Capture the cell that displays the provided text and extract its [X, Y] central coordinate. 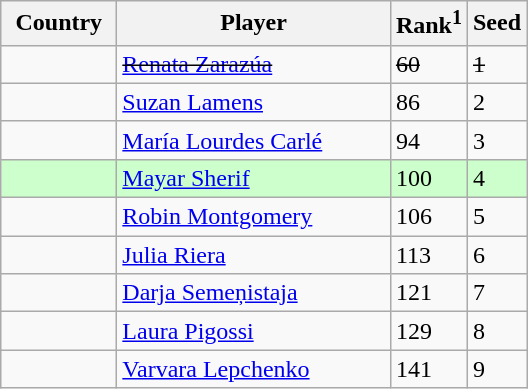
María Lourdes Carlé [254, 140]
Julia Riera [254, 255]
Rank1 [428, 24]
113 [428, 255]
Renata Zarazúa [254, 64]
121 [428, 293]
Suzan Lamens [254, 102]
5 [496, 217]
60 [428, 64]
100 [428, 178]
94 [428, 140]
Country [59, 24]
106 [428, 217]
Varvara Lepchenko [254, 369]
Mayar Sherif [254, 178]
Player [254, 24]
141 [428, 369]
Darja Semeņistaja [254, 293]
86 [428, 102]
8 [496, 331]
6 [496, 255]
3 [496, 140]
7 [496, 293]
Laura Pigossi [254, 331]
Seed [496, 24]
9 [496, 369]
Robin Montgomery [254, 217]
1 [496, 64]
129 [428, 331]
4 [496, 178]
2 [496, 102]
